From the cell containing the given text, extract its center point as (X, Y) coordinate. 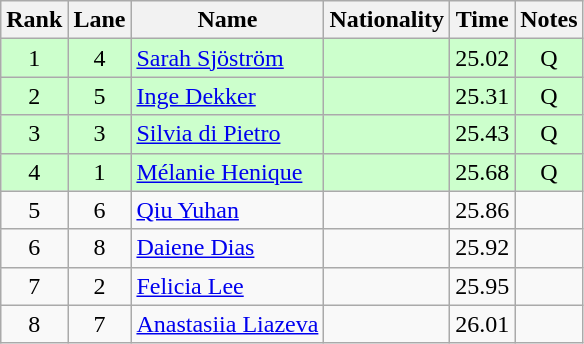
Qiu Yuhan (228, 210)
25.92 (482, 248)
Time (482, 20)
25.86 (482, 210)
Inge Dekker (228, 96)
Anastasiia Liazeva (228, 324)
Silvia di Pietro (228, 134)
Sarah Sjöström (228, 58)
Lane (100, 20)
25.43 (482, 134)
Notes (549, 20)
Nationality (387, 20)
Mélanie Henique (228, 172)
25.31 (482, 96)
Daiene Dias (228, 248)
Name (228, 20)
26.01 (482, 324)
25.95 (482, 286)
Rank (34, 20)
25.02 (482, 58)
Felicia Lee (228, 286)
25.68 (482, 172)
